Return the [x, y] coordinate for the center point of the cell that contains the specified text.  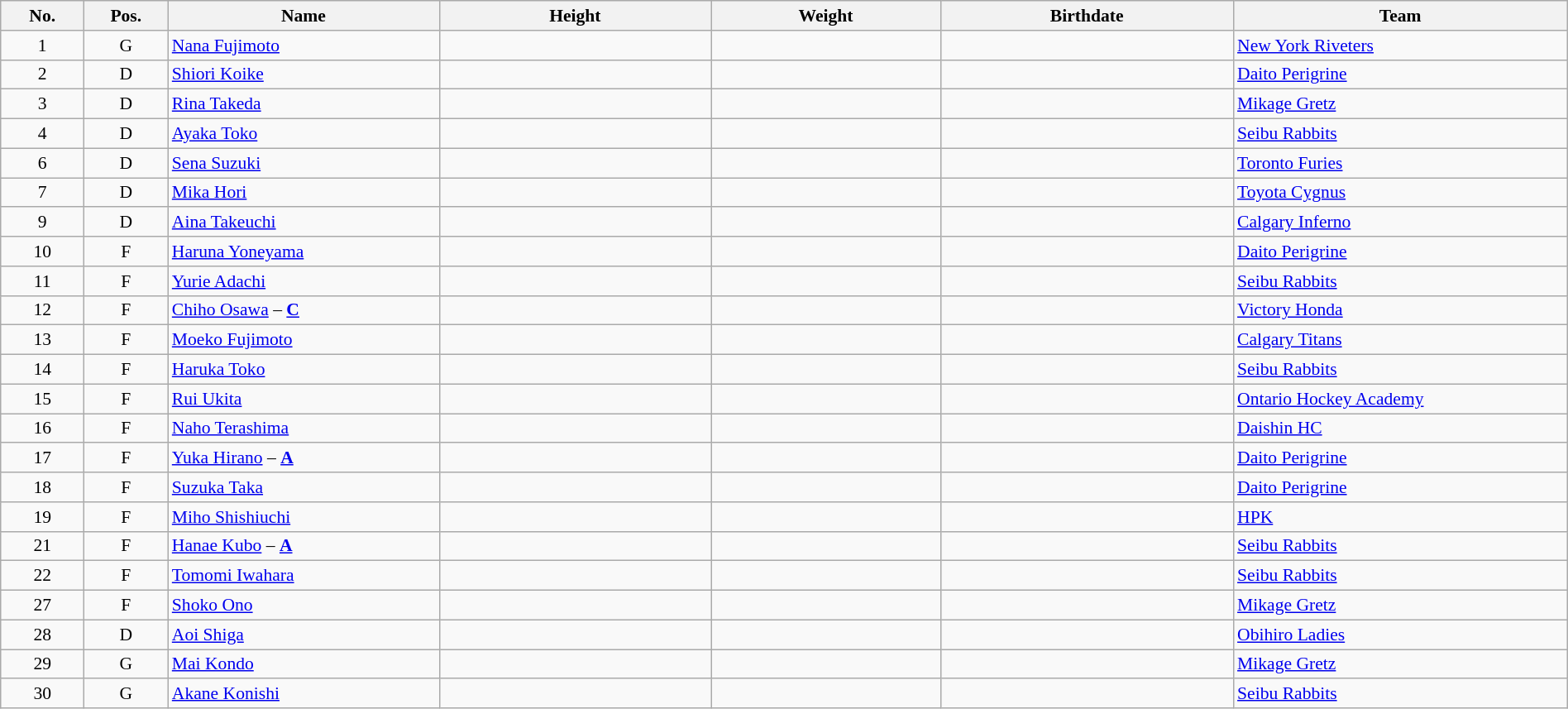
HPK [1400, 517]
6 [43, 163]
Hanae Kubo – A [304, 546]
Mika Hori [304, 193]
11 [43, 281]
Toronto Furies [1400, 163]
Yuka Hirano – A [304, 458]
Ontario Hockey Academy [1400, 399]
22 [43, 576]
17 [43, 458]
Rui Ukita [304, 399]
Mai Kondo [304, 664]
21 [43, 546]
14 [43, 370]
Akane Konishi [304, 694]
Haruna Yoneyama [304, 252]
Moeko Fujimoto [304, 340]
Daishin HC [1400, 429]
Yurie Adachi [304, 281]
Obihiro Ladies [1400, 635]
Ayaka Toko [304, 134]
Birthdate [1087, 16]
27 [43, 606]
No. [43, 16]
2 [43, 74]
Height [575, 16]
Shoko Ono [304, 606]
Team [1400, 16]
Haruka Toko [304, 370]
Naho Terashima [304, 429]
Rina Takeda [304, 104]
1 [43, 46]
Miho Shishiuchi [304, 517]
3 [43, 104]
16 [43, 429]
4 [43, 134]
Calgary Inferno [1400, 223]
10 [43, 252]
Aoi Shiga [304, 635]
Chiho Osawa – C [304, 310]
18 [43, 487]
28 [43, 635]
30 [43, 694]
Weight [826, 16]
29 [43, 664]
12 [43, 310]
Sena Suzuki [304, 163]
Victory Honda [1400, 310]
19 [43, 517]
Nana Fujimoto [304, 46]
7 [43, 193]
9 [43, 223]
15 [43, 399]
Calgary Titans [1400, 340]
Shiori Koike [304, 74]
Suzuka Taka [304, 487]
Toyota Cygnus [1400, 193]
Pos. [126, 16]
Name [304, 16]
Tomomi Iwahara [304, 576]
Aina Takeuchi [304, 223]
13 [43, 340]
New York Riveters [1400, 46]
